Output the [x, y] coordinate of the center of the cell containing the given text.  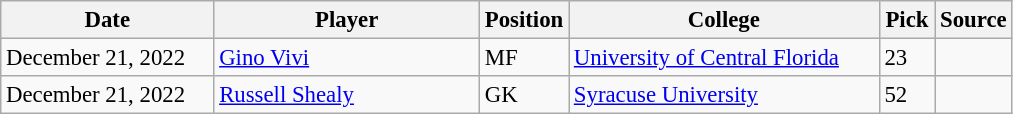
MF [524, 58]
Gino Vivi [347, 58]
Date [108, 20]
Player [347, 20]
GK [524, 95]
23 [907, 58]
Syracuse University [724, 95]
Russell Shealy [347, 95]
Source [974, 20]
College [724, 20]
Position [524, 20]
52 [907, 95]
Pick [907, 20]
University of Central Florida [724, 58]
